Output the [x, y] coordinate of the center of the cell containing the given text.  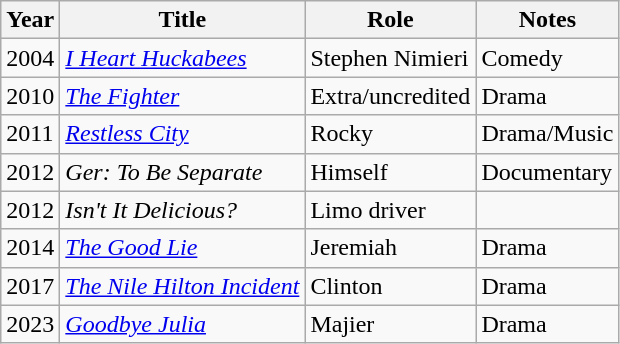
Stephen Nimieri [390, 58]
Jeremiah [390, 248]
2017 [30, 286]
Drama/Music [548, 134]
2014 [30, 248]
The Nile Hilton Incident [182, 286]
Extra/uncredited [390, 96]
Year [30, 20]
Restless City [182, 134]
The Fighter [182, 96]
Documentary [548, 172]
Majier [390, 324]
Himself [390, 172]
Title [182, 20]
Rocky [390, 134]
The Good Lie [182, 248]
2011 [30, 134]
Role [390, 20]
2023 [30, 324]
2004 [30, 58]
2010 [30, 96]
Limo driver [390, 210]
Ger: To Be Separate [182, 172]
Isn't It Delicious? [182, 210]
Comedy [548, 58]
Goodbye Julia [182, 324]
Notes [548, 20]
I Heart Huckabees [182, 58]
Clinton [390, 286]
